Return [X, Y] of the center of cell containing provided text 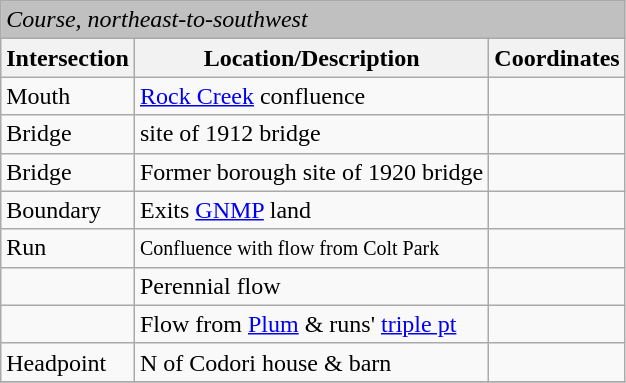
Headpoint [68, 362]
Flow from Plum & runs' triple pt [311, 324]
Perennial flow [311, 286]
Exits GNMP land [311, 210]
Rock Creek confluence [311, 96]
Course, northeast-to-southwest [313, 20]
Coordinates [557, 58]
site of 1912 bridge [311, 134]
Boundary [68, 210]
N of Codori house & barn [311, 362]
Intersection [68, 58]
Confluence with flow from Colt Park [311, 248]
Location/Description [311, 58]
Former borough site of 1920 bridge [311, 172]
Run [68, 248]
Mouth [68, 96]
